From the cell containing the given text, extract its center point as [X, Y] coordinate. 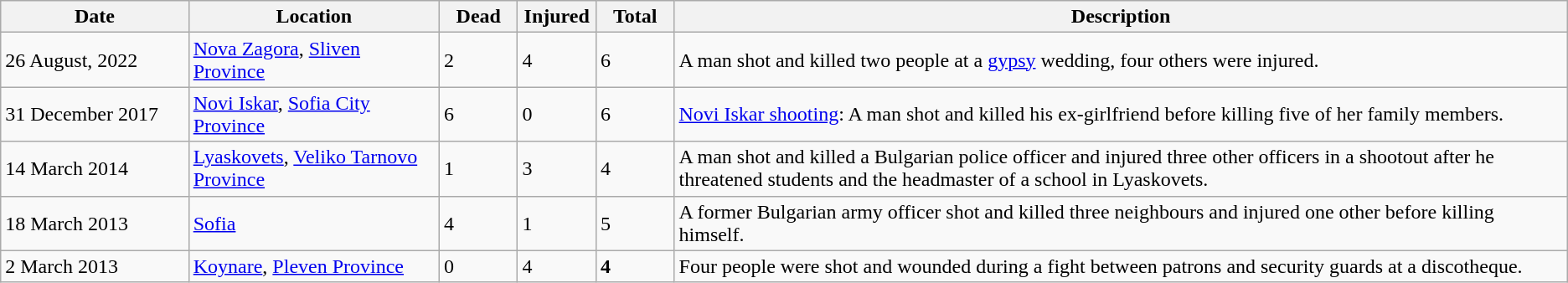
Injured [557, 17]
Date [95, 17]
Description [1121, 17]
Novi Iskar shooting: A man shot and killed his ex-girlfriend before killing five of her family members. [1121, 114]
5 [635, 223]
3 [557, 169]
Koynare, Pleven Province [313, 266]
2 March 2013 [95, 266]
31 December 2017 [95, 114]
Lyaskovets, Veliko Tarnovo Province [313, 169]
Nova Zagora, Sliven Province [313, 60]
A man shot and killed two people at a gypsy wedding, four others were injured. [1121, 60]
14 March 2014 [95, 169]
A former Bulgarian army officer shot and killed three neighbours and injured one other before killing himself. [1121, 223]
Dead [478, 17]
26 August, 2022 [95, 60]
18 March 2013 [95, 223]
Sofia [313, 223]
Total [635, 17]
Novi Iskar, Sofia City Province [313, 114]
Four people were shot and wounded during a fight between patrons and security guards at a discotheque. [1121, 266]
2 [478, 60]
Location [313, 17]
